Detect which cell encompasses the target text, then output its (x, y) center coordinate. 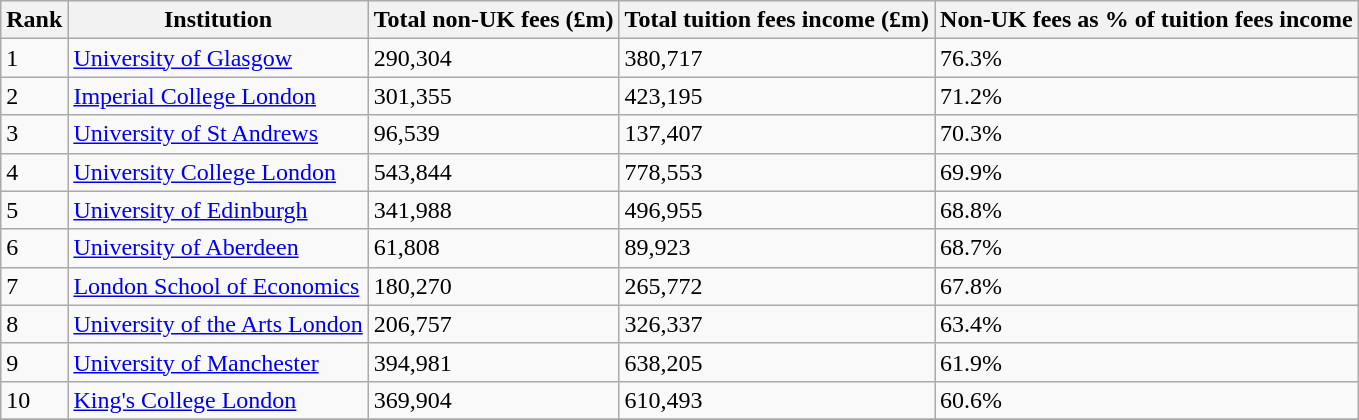
71.2% (1147, 96)
778,553 (776, 172)
Total non-UK fees (£m) (494, 20)
10 (34, 400)
University of the Arts London (218, 324)
University of Edinburgh (218, 210)
206,757 (494, 324)
61,808 (494, 248)
638,205 (776, 362)
2 (34, 96)
68.8% (1147, 210)
394,981 (494, 362)
University College London (218, 172)
University of Glasgow (218, 58)
610,493 (776, 400)
69.9% (1147, 172)
Non-UK fees as % of tuition fees income (1147, 20)
137,407 (776, 134)
3 (34, 134)
70.3% (1147, 134)
University of St Andrews (218, 134)
341,988 (494, 210)
Imperial College London (218, 96)
68.7% (1147, 248)
496,955 (776, 210)
6 (34, 248)
96,539 (494, 134)
67.8% (1147, 286)
423,195 (776, 96)
543,844 (494, 172)
180,270 (494, 286)
Institution (218, 20)
5 (34, 210)
9 (34, 362)
4 (34, 172)
76.3% (1147, 58)
301,355 (494, 96)
University of Manchester (218, 362)
Total tuition fees income (£m) (776, 20)
7 (34, 286)
63.4% (1147, 324)
265,772 (776, 286)
326,337 (776, 324)
1 (34, 58)
Rank (34, 20)
369,904 (494, 400)
89,923 (776, 248)
University of Aberdeen (218, 248)
King's College London (218, 400)
London School of Economics (218, 286)
60.6% (1147, 400)
61.9% (1147, 362)
290,304 (494, 58)
8 (34, 324)
380,717 (776, 58)
